Find where the given text appears and provide that cell's center as [x, y] coordinate. 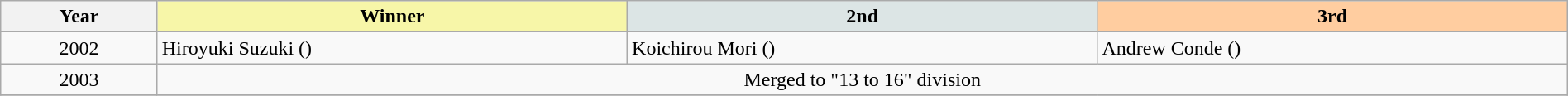
Merged to "13 to 16" division [862, 79]
2nd [863, 17]
Andrew Conde () [1332, 48]
Hiroyuki Suzuki () [392, 48]
2003 [79, 79]
Koichirou Mori () [863, 48]
3rd [1332, 17]
Year [79, 17]
2002 [79, 48]
Winner [392, 17]
